Identify which cell holds the provided text, then report its [x, y] central coordinate. 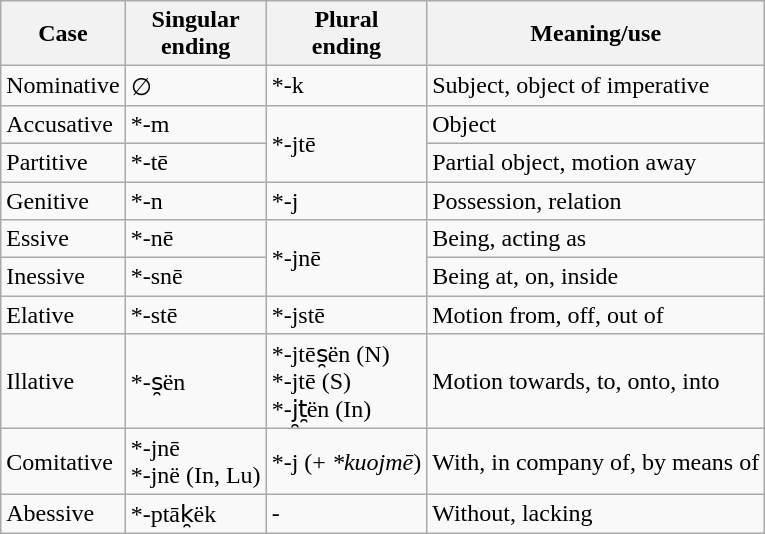
Partitive [63, 162]
*-nē [196, 239]
Case [63, 34]
*-snē [196, 277]
Motion from, off, out of [596, 315]
*-jstē [346, 315]
*-j (+ *kuojmē) [346, 462]
*-j [346, 201]
Being, acting as [596, 239]
*-ptāk̯ëk [196, 514]
Possession, relation [596, 201]
Subject, object of imperative [596, 86]
Without, lacking [596, 514]
Inessive [63, 277]
Nominative [63, 86]
*-s̯ën [196, 382]
With, in company of, by means of [596, 462]
Singularending [196, 34]
Essive [63, 239]
*-stē [196, 315]
Illative [63, 382]
Accusative [63, 124]
Comitative [63, 462]
*-jtēs̯ën (N)*-jtē (S)*-j̯t̯ën (In) [346, 382]
*-tē [196, 162]
*-jnē [346, 258]
*-jtē [346, 143]
- [346, 514]
Partial object, motion away [596, 162]
Elative [63, 315]
*-m [196, 124]
Meaning/use [596, 34]
*-jnē*-jnë (In, Lu) [196, 462]
Pluralending [346, 34]
Genitive [63, 201]
Abessive [63, 514]
*-k [346, 86]
∅ [196, 86]
Motion towards, to, onto, into [596, 382]
*-n [196, 201]
Object [596, 124]
Being at, on, inside [596, 277]
